Search for the cell housing the specified text and yield its [x, y] center coordinate. 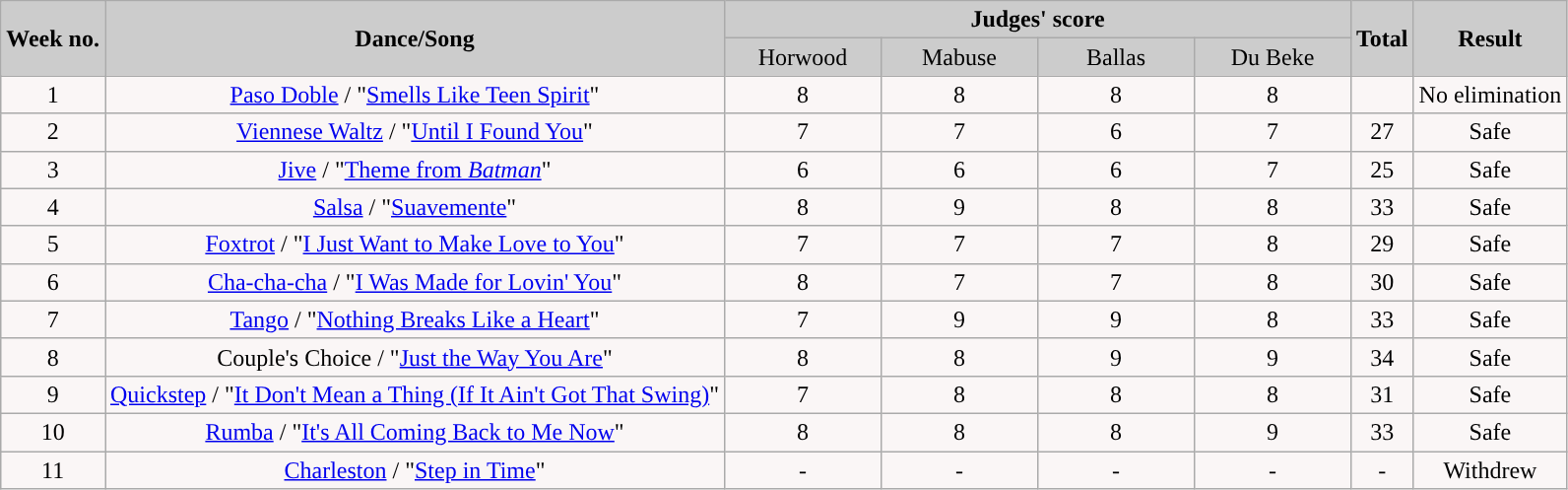
Tango / "Nothing Breaks Like a Heart" [414, 319]
Viennese Waltz / "Until I Found You" [414, 132]
Judges' score [1038, 20]
Charleston / "Step in Time" [414, 470]
5 [53, 245]
Du Beke [1273, 57]
Horwood [804, 57]
Paso Doble / "Smells Like Teen Spirit" [414, 95]
Ballas [1117, 57]
Week no. [53, 38]
34 [1383, 357]
31 [1383, 394]
30 [1383, 282]
1 [53, 95]
Quickstep / "It Don't Mean a Thing (If It Ain't Got That Swing)" [414, 394]
27 [1383, 132]
Couple's Choice / "Just the Way You Are" [414, 357]
Withdrew [1490, 470]
25 [1383, 170]
Cha-cha-cha / "I Was Made for Lovin' You" [414, 282]
4 [53, 207]
29 [1383, 245]
3 [53, 170]
Dance/Song [414, 38]
Rumba / "It's All Coming Back to Me Now" [414, 432]
Result [1490, 38]
Salsa / "Suavemente" [414, 207]
Foxtrot / "I Just Want to Make Love to You" [414, 245]
Jive / "Theme from Batman" [414, 170]
11 [53, 470]
No elimination [1490, 95]
2 [53, 132]
Mabuse [959, 57]
Total [1383, 38]
10 [53, 432]
